Output the [x, y] coordinate of the center of the cell containing the given text.  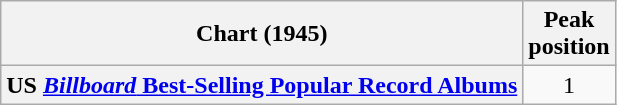
US Billboard Best-Selling Popular Record Albums [262, 85]
Peakposition [569, 34]
1 [569, 85]
Chart (1945) [262, 34]
